Locate the cell with the specified text and output its (X, Y) center coordinate. 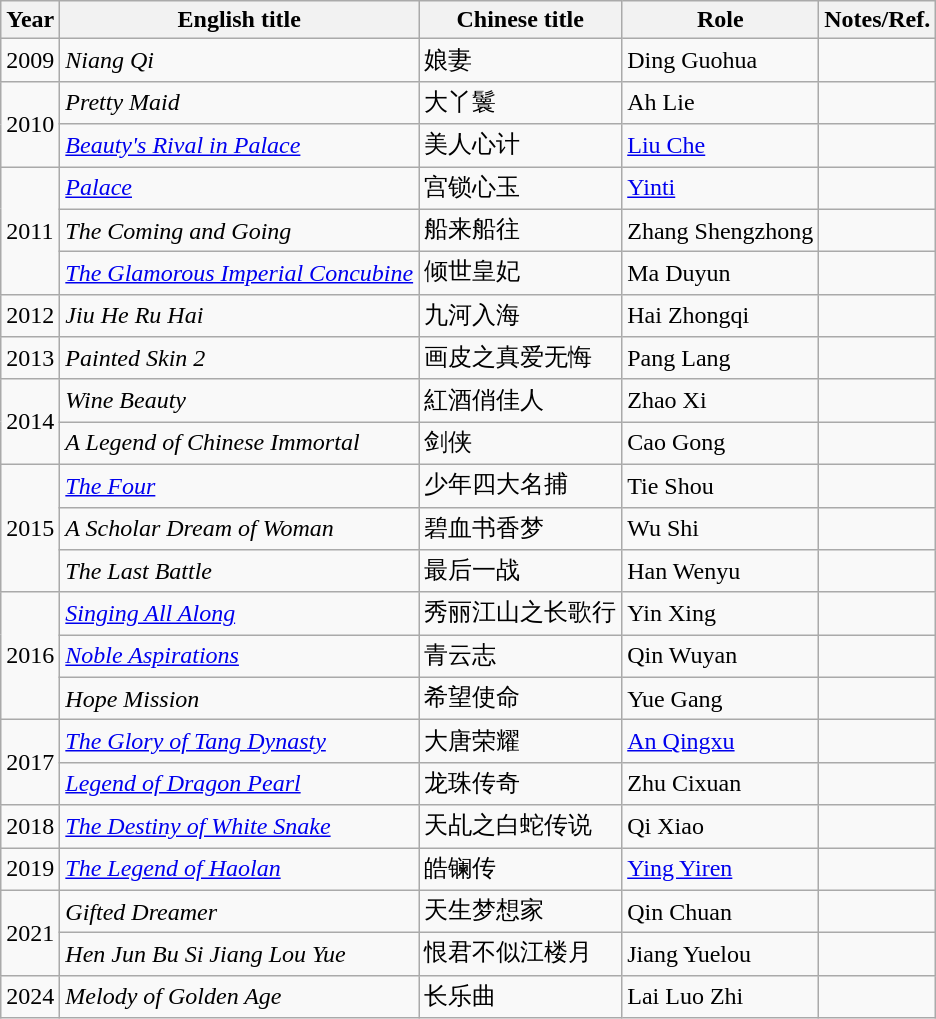
2009 (30, 60)
Wu Shi (720, 528)
A Scholar Dream of Woman (240, 528)
Qin Chuan (720, 912)
2018 (30, 826)
2012 (30, 316)
Noble Aspirations (240, 656)
2024 (30, 996)
恨君不似江楼月 (520, 954)
美人心计 (520, 146)
Jiang Yuelou (720, 954)
Beauty's Rival in Palace (240, 146)
Zhang Shengzhong (720, 230)
宫锁心玉 (520, 188)
An Qingxu (720, 742)
紅酒俏佳人 (520, 400)
大唐荣耀 (520, 742)
Qin Wuyan (720, 656)
希望使命 (520, 698)
Yin Xing (720, 614)
Yinti (720, 188)
Legend of Dragon Pearl (240, 784)
The Legend of Haolan (240, 870)
Role (720, 20)
Niang Qi (240, 60)
九河入海 (520, 316)
Hai Zhongqi (720, 316)
Jiu He Ru Hai (240, 316)
2014 (30, 422)
Ah Lie (720, 102)
Singing All Along (240, 614)
Han Wenyu (720, 572)
Hope Mission (240, 698)
天生梦想家 (520, 912)
Yue Gang (720, 698)
倾世皇妃 (520, 274)
Liu Che (720, 146)
Lai Luo Zhi (720, 996)
The Coming and Going (240, 230)
Ma Duyun (720, 274)
Chinese title (520, 20)
Tie Shou (720, 486)
剑侠 (520, 444)
The Glory of Tang Dynasty (240, 742)
船来船往 (520, 230)
2011 (30, 230)
Gifted Dreamer (240, 912)
The Four (240, 486)
2019 (30, 870)
A Legend of Chinese Immortal (240, 444)
Wine Beauty (240, 400)
Painted Skin 2 (240, 358)
碧血书香梦 (520, 528)
娘妻 (520, 60)
Zhao Xi (720, 400)
青云志 (520, 656)
Hen Jun Bu Si Jiang Lou Yue (240, 954)
Year (30, 20)
English title (240, 20)
2010 (30, 124)
皓镧传 (520, 870)
画皮之真爱无悔 (520, 358)
秀丽江山之长歌行 (520, 614)
Ying Yiren (720, 870)
Melody of Golden Age (240, 996)
Zhu Cixuan (720, 784)
天乩之白蛇传说 (520, 826)
Pretty Maid (240, 102)
Cao Gong (720, 444)
Pang Lang (720, 358)
Palace (240, 188)
2015 (30, 528)
2013 (30, 358)
Notes/Ref. (878, 20)
少年四大名捕 (520, 486)
Ding Guohua (720, 60)
2021 (30, 932)
龙珠传奇 (520, 784)
The Last Battle (240, 572)
The Destiny of White Snake (240, 826)
Qi Xiao (720, 826)
The Glamorous Imperial Concubine (240, 274)
大丫鬟 (520, 102)
最后一战 (520, 572)
2017 (30, 762)
2016 (30, 656)
长乐曲 (520, 996)
